Scan for the cell matching the given text and deliver its [x, y] coordinate at center. 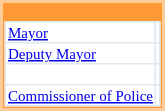
Mayor [81, 32]
Deputy Mayor [81, 54]
Corporation Secretary [81, 74]
Commissioner of Police [81, 96]
Mayor Deputy Mayor Corporation Secretary Commissioner of Police [83, 56]
